For the text-containing cell, return its midpoint in (X, Y) coordinate format. 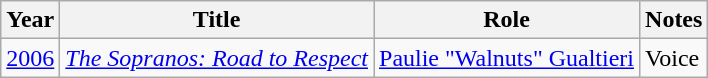
2006 (30, 58)
Year (30, 20)
Voice (674, 58)
Role (507, 20)
Title (217, 20)
Paulie "Walnuts" Gualtieri (507, 58)
The Sopranos: Road to Respect (217, 58)
Notes (674, 20)
